Return (x, y) of the center of cell containing provided text 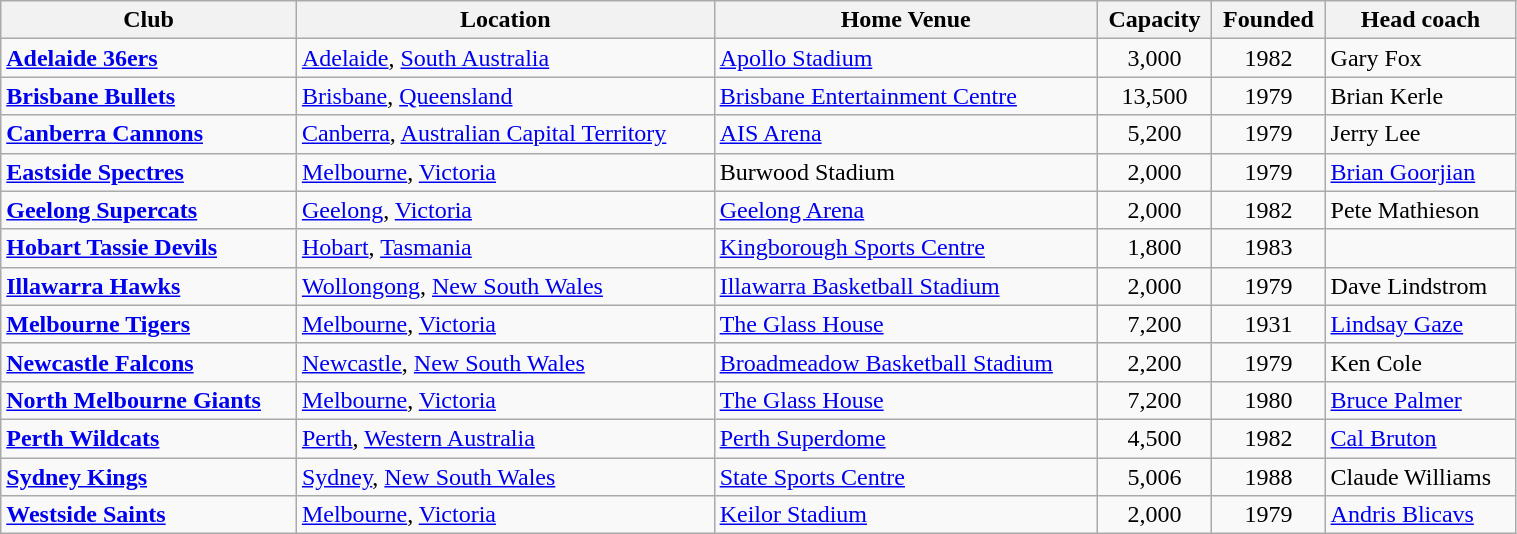
1,800 (1154, 248)
Lindsay Gaze (1420, 324)
Canberra, Australian Capital Territory (505, 134)
Brisbane Bullets (149, 96)
Sydney Kings (149, 477)
Brian Goorjian (1420, 172)
Hobart, Tasmania (505, 248)
Perth, Western Australia (505, 438)
Keilor Stadium (906, 515)
Perth Wildcats (149, 438)
Apollo Stadium (906, 58)
Ken Cole (1420, 362)
State Sports Centre (906, 477)
1931 (1268, 324)
Eastside Spectres (149, 172)
Broadmeadow Basketball Stadium (906, 362)
Cal Bruton (1420, 438)
Jerry Lee (1420, 134)
Home Venue (906, 20)
Geelong Arena (906, 210)
Melbourne Tigers (149, 324)
Geelong Supercats (149, 210)
Adelaide 36ers (149, 58)
Kingborough Sports Centre (906, 248)
Newcastle, New South Wales (505, 362)
Westside Saints (149, 515)
Illawarra Basketball Stadium (906, 286)
Brisbane, Queensland (505, 96)
Pete Mathieson (1420, 210)
1988 (1268, 477)
2,200 (1154, 362)
1983 (1268, 248)
Gary Fox (1420, 58)
Location (505, 20)
AIS Arena (906, 134)
1980 (1268, 400)
Burwood Stadium (906, 172)
Perth Superdome (906, 438)
5,200 (1154, 134)
Canberra Cannons (149, 134)
Dave Lindstrom (1420, 286)
3,000 (1154, 58)
Wollongong, New South Wales (505, 286)
Claude Williams (1420, 477)
Geelong, Victoria (505, 210)
Bruce Palmer (1420, 400)
Brian Kerle (1420, 96)
Brisbane Entertainment Centre (906, 96)
Head coach (1420, 20)
Newcastle Falcons (149, 362)
Hobart Tassie Devils (149, 248)
Andris Blicavs (1420, 515)
Capacity (1154, 20)
Illawarra Hawks (149, 286)
Adelaide, South Australia (505, 58)
13,500 (1154, 96)
Club (149, 20)
4,500 (1154, 438)
5,006 (1154, 477)
Founded (1268, 20)
North Melbourne Giants (149, 400)
Sydney, New South Wales (505, 477)
